Provide the (x, y) coordinate of the cell's center where the given text is located.  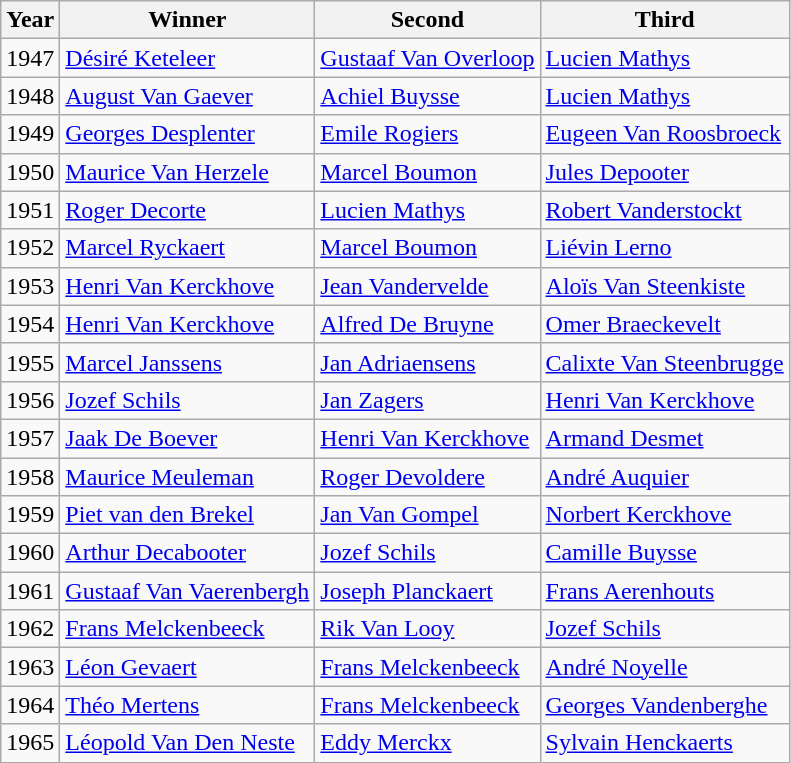
Joseph Planckaert (428, 591)
Georges Vandenberghe (664, 705)
1958 (30, 477)
Théo Mertens (188, 705)
André Auquier (664, 477)
Roger Decorte (188, 210)
1963 (30, 667)
Arthur Decabooter (188, 553)
Alfred De Bruyne (428, 324)
1957 (30, 438)
Georges Desplenter (188, 134)
Calixte Van Steenbrugge (664, 362)
Third (664, 20)
Gustaaf Van Vaerenbergh (188, 591)
Winner (188, 20)
Désiré Keteleer (188, 58)
Liévin Lerno (664, 248)
1959 (30, 515)
Norbert Kerckhove (664, 515)
Robert Vanderstockt (664, 210)
1950 (30, 172)
Jaak De Boever (188, 438)
1951 (30, 210)
André Noyelle (664, 667)
Jan Adriaensens (428, 362)
1961 (30, 591)
1947 (30, 58)
Jan Van Gompel (428, 515)
Maurice Meuleman (188, 477)
Jean Vandervelde (428, 286)
Marcel Janssens (188, 362)
August Van Gaever (188, 96)
Achiel Buysse (428, 96)
1956 (30, 400)
Omer Braeckevelt (664, 324)
1955 (30, 362)
1949 (30, 134)
Roger Devoldere (428, 477)
Léopold Van Den Neste (188, 743)
Camille Buysse (664, 553)
Marcel Ryckaert (188, 248)
Piet van den Brekel (188, 515)
Sylvain Henckaerts (664, 743)
Maurice Van Herzele (188, 172)
Eddy Merckx (428, 743)
Gustaaf Van Overloop (428, 58)
Rik Van Looy (428, 629)
Jan Zagers (428, 400)
1965 (30, 743)
Jules Depooter (664, 172)
Frans Aerenhouts (664, 591)
1948 (30, 96)
Year (30, 20)
Emile Rogiers (428, 134)
1952 (30, 248)
1964 (30, 705)
Eugeen Van Roosbroeck (664, 134)
Armand Desmet (664, 438)
Second (428, 20)
1953 (30, 286)
1954 (30, 324)
1962 (30, 629)
Aloïs Van Steenkiste (664, 286)
Léon Gevaert (188, 667)
1960 (30, 553)
